Capture the cell that displays the provided text and extract its (X, Y) central coordinate. 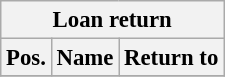
Pos. (26, 58)
Return to (172, 58)
Name (85, 58)
Loan return (112, 20)
